Pinpoint the cell where the given text exists, returning its (x, y) midpoint coordinate. 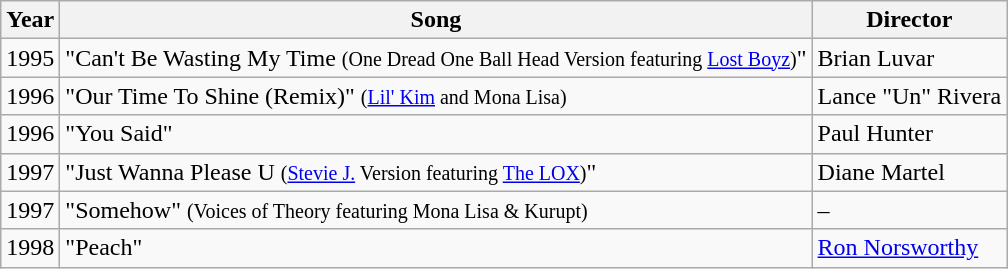
"Somehow" (Voices of Theory featuring Mona Lisa & Kurupt) (436, 210)
– (910, 210)
Song (436, 20)
1995 (30, 58)
Brian Luvar (910, 58)
Ron Norsworthy (910, 248)
"You Said" (436, 134)
Paul Hunter (910, 134)
"Can't Be Wasting My Time (One Dread One Ball Head Version featuring Lost Boyz)" (436, 58)
Year (30, 20)
"Our Time To Shine (Remix)" (Lil' Kim and Mona Lisa) (436, 96)
Diane Martel (910, 172)
Lance "Un" Rivera (910, 96)
1998 (30, 248)
"Just Wanna Please U (Stevie J. Version featuring The LOX)" (436, 172)
"Peach" (436, 248)
Director (910, 20)
